Provide the (x, y) coordinate of the cell's center where the given text is located.  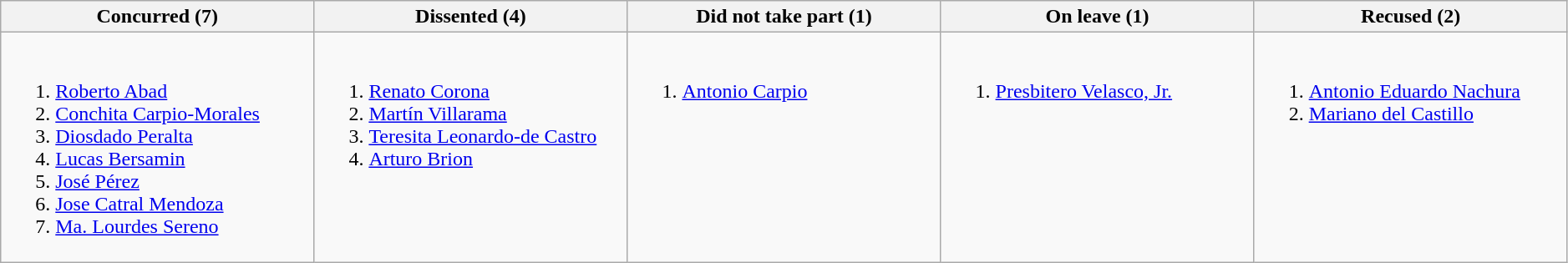
Did not take part (1) (784, 17)
Concurred (7) (157, 17)
Antonio Eduardo NachuraMariano del Castillo (1410, 147)
Presbitero Velasco, Jr. (1098, 147)
Renato CoronaMartín VillaramaTeresita Leonardo-de CastroArturo Brion (471, 147)
On leave (1) (1098, 17)
Recused (2) (1410, 17)
Roberto AbadConchita Carpio-MoralesDiosdado PeraltaLucas BersaminJosé PérezJose Catral MendozaMa. Lourdes Sereno (157, 147)
Antonio Carpio (784, 147)
Dissented (4) (471, 17)
